Pinpoint the cell where the given text exists, returning its [X, Y] midpoint coordinate. 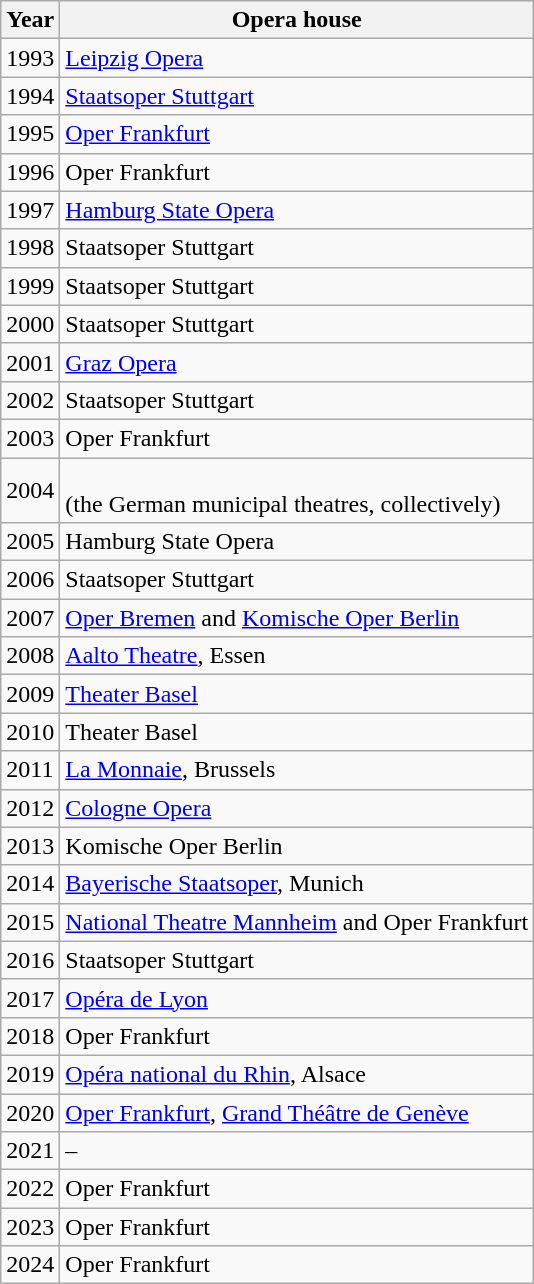
2017 [30, 998]
1999 [30, 286]
2000 [30, 324]
2024 [30, 1265]
2022 [30, 1189]
Aalto Theatre, Essen [297, 656]
2023 [30, 1227]
1997 [30, 210]
1993 [30, 58]
Cologne Opera [297, 808]
Year [30, 20]
1998 [30, 248]
1996 [30, 172]
Bayerische Staatsoper, Munich [297, 884]
2021 [30, 1151]
1994 [30, 96]
Opéra de Lyon [297, 998]
(the German municipal theatres, collectively) [297, 490]
2010 [30, 732]
– [297, 1151]
2007 [30, 618]
2002 [30, 400]
Oper Frankfurt, Grand Théâtre de Genève [297, 1113]
Opéra national du Rhin, Alsace [297, 1074]
2014 [30, 884]
Oper Bremen and Komische Oper Berlin [297, 618]
La Monnaie, Brussels [297, 770]
2018 [30, 1036]
2001 [30, 362]
2016 [30, 960]
2008 [30, 656]
2012 [30, 808]
2006 [30, 580]
Opera house [297, 20]
Graz Opera [297, 362]
1995 [30, 134]
2009 [30, 694]
2020 [30, 1113]
2005 [30, 542]
Komische Oper Berlin [297, 846]
2013 [30, 846]
2004 [30, 490]
2011 [30, 770]
2015 [30, 922]
National Theatre Mannheim and Oper Frankfurt [297, 922]
Leipzig Opera [297, 58]
2003 [30, 438]
2019 [30, 1074]
